Detect which cell encompasses the target text, then output its [x, y] center coordinate. 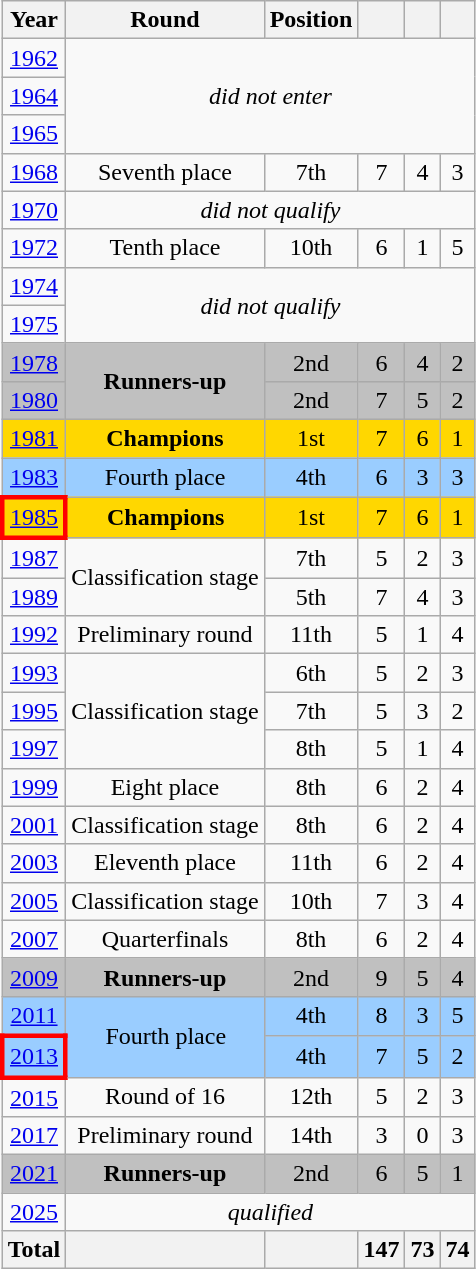
1974 [34, 286]
Round [165, 20]
1975 [34, 324]
1987 [34, 558]
1993 [34, 673]
1970 [34, 210]
2017 [34, 1136]
Year [34, 20]
Seventh place [165, 172]
Round of 16 [165, 1097]
2003 [34, 863]
2015 [34, 1097]
1978 [34, 362]
Position [311, 20]
Eleventh place [165, 863]
did not enter [270, 96]
2025 [34, 1212]
2007 [34, 939]
1997 [34, 749]
73 [422, 1250]
0 [422, 1136]
Eight place [165, 787]
8 [382, 1016]
12th [311, 1097]
1981 [34, 438]
2009 [34, 977]
1983 [34, 478]
1965 [34, 134]
2021 [34, 1174]
Quarterfinals [165, 939]
1964 [34, 96]
1989 [34, 597]
1985 [34, 518]
2001 [34, 825]
2011 [34, 1016]
1972 [34, 248]
9 [382, 977]
2013 [34, 1056]
1992 [34, 635]
14th [311, 1136]
1980 [34, 400]
74 [458, 1250]
5th [311, 597]
1962 [34, 58]
Tenth place [165, 248]
qualified [270, 1212]
1995 [34, 711]
6th [311, 673]
Total [34, 1250]
1968 [34, 172]
147 [382, 1250]
1999 [34, 787]
2005 [34, 901]
